Detect which cell encompasses the target text, then output its [X, Y] center coordinate. 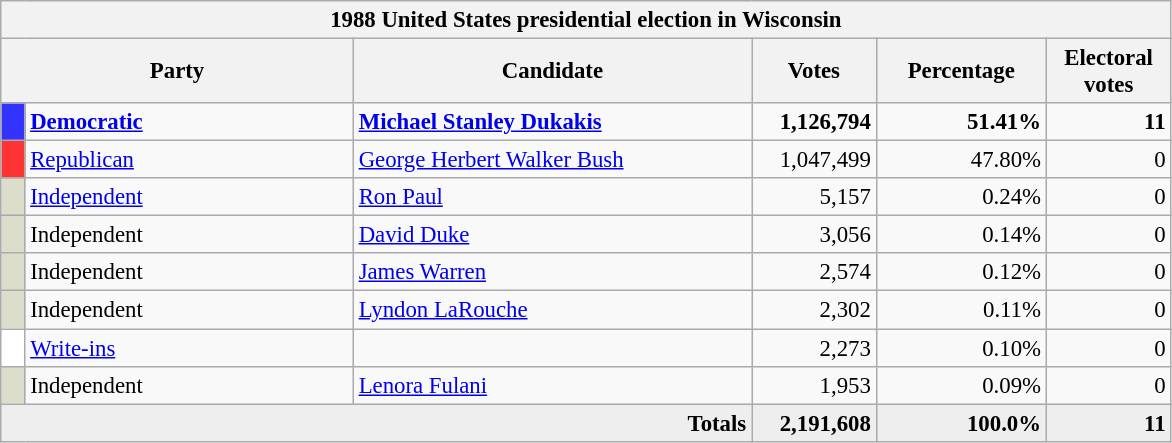
5,157 [814, 197]
Votes [814, 72]
Party [178, 72]
1988 United States presidential election in Wisconsin [586, 20]
0.10% [961, 348]
Democratic [189, 122]
Electoral votes [1108, 72]
George Herbert Walker Bush [552, 160]
3,056 [814, 235]
0.14% [961, 235]
2,191,608 [814, 423]
Candidate [552, 72]
0.09% [961, 385]
1,047,499 [814, 160]
0.12% [961, 273]
Percentage [961, 72]
1,126,794 [814, 122]
1,953 [814, 385]
Totals [376, 423]
James Warren [552, 273]
2,302 [814, 310]
100.0% [961, 423]
Lyndon LaRouche [552, 310]
0.24% [961, 197]
0.11% [961, 310]
2,574 [814, 273]
47.80% [961, 160]
Write-ins [189, 348]
Ron Paul [552, 197]
Lenora Fulani [552, 385]
2,273 [814, 348]
Republican [189, 160]
Michael Stanley Dukakis [552, 122]
51.41% [961, 122]
David Duke [552, 235]
